Capture the cell that displays the provided text and extract its [X, Y] central coordinate. 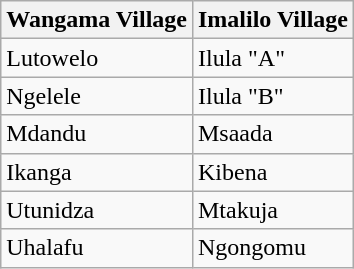
Uhalafu [97, 248]
Wangama Village [97, 20]
Kibena [272, 172]
Utunidza [97, 210]
Ngongomu [272, 248]
Ilula "A" [272, 58]
Lutowelo [97, 58]
Msaada [272, 134]
Ilula "B" [272, 96]
Mtakuja [272, 210]
Imalilo Village [272, 20]
Mdandu [97, 134]
Ngelele [97, 96]
Ikanga [97, 172]
